Capture the cell that displays the provided text and extract its (x, y) central coordinate. 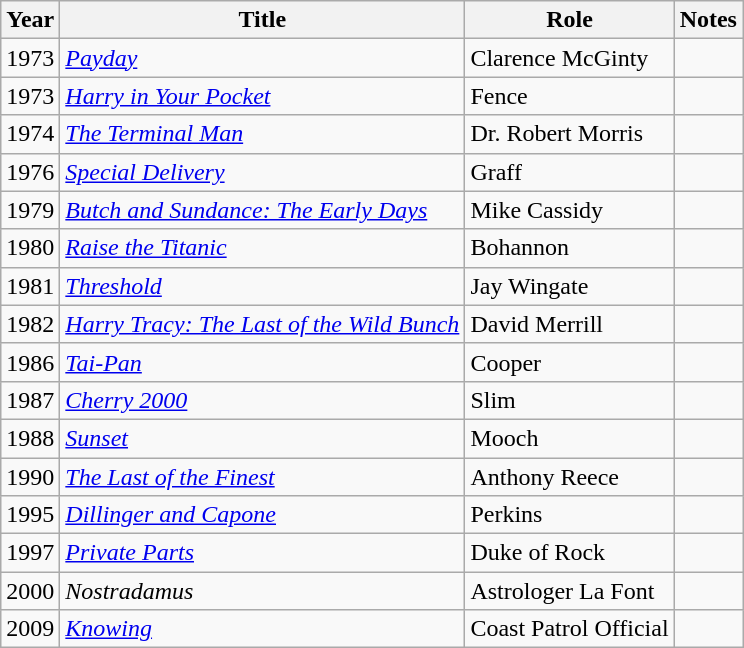
Raise the Titanic (262, 248)
Harry Tracy: The Last of the Wild Bunch (262, 324)
2009 (30, 629)
Tai-Pan (262, 362)
Special Delivery (262, 172)
Nostradamus (262, 591)
Coast Patrol Official (570, 629)
Role (570, 20)
Sunset (262, 438)
Year (30, 20)
1981 (30, 286)
Perkins (570, 515)
The Last of the Finest (262, 477)
David Merrill (570, 324)
Bohannon (570, 248)
Harry in Your Pocket (262, 96)
1988 (30, 438)
Graff (570, 172)
Clarence McGinty (570, 58)
Slim (570, 400)
Title (262, 20)
1986 (30, 362)
Jay Wingate (570, 286)
Cooper (570, 362)
1995 (30, 515)
Duke of Rock (570, 553)
Mooch (570, 438)
Knowing (262, 629)
1980 (30, 248)
2000 (30, 591)
Astrologer La Font (570, 591)
Butch and Sundance: The Early Days (262, 210)
Payday (262, 58)
1997 (30, 553)
1982 (30, 324)
1976 (30, 172)
Dr. Robert Morris (570, 134)
Mike Cassidy (570, 210)
Anthony Reece (570, 477)
1990 (30, 477)
Threshold (262, 286)
1974 (30, 134)
Notes (708, 20)
The Terminal Man (262, 134)
Private Parts (262, 553)
1979 (30, 210)
Dillinger and Capone (262, 515)
Cherry 2000 (262, 400)
1987 (30, 400)
Fence (570, 96)
